From the cell containing the given text, extract its center point as [x, y] coordinate. 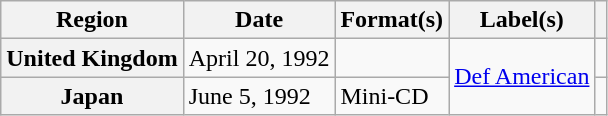
Def American [522, 77]
United Kingdom [92, 58]
Label(s) [522, 20]
Region [92, 20]
April 20, 1992 [259, 58]
Format(s) [392, 20]
Japan [92, 96]
June 5, 1992 [259, 96]
Mini-CD [392, 96]
Date [259, 20]
